Output the [X, Y] coordinate of the center of the cell containing the given text.  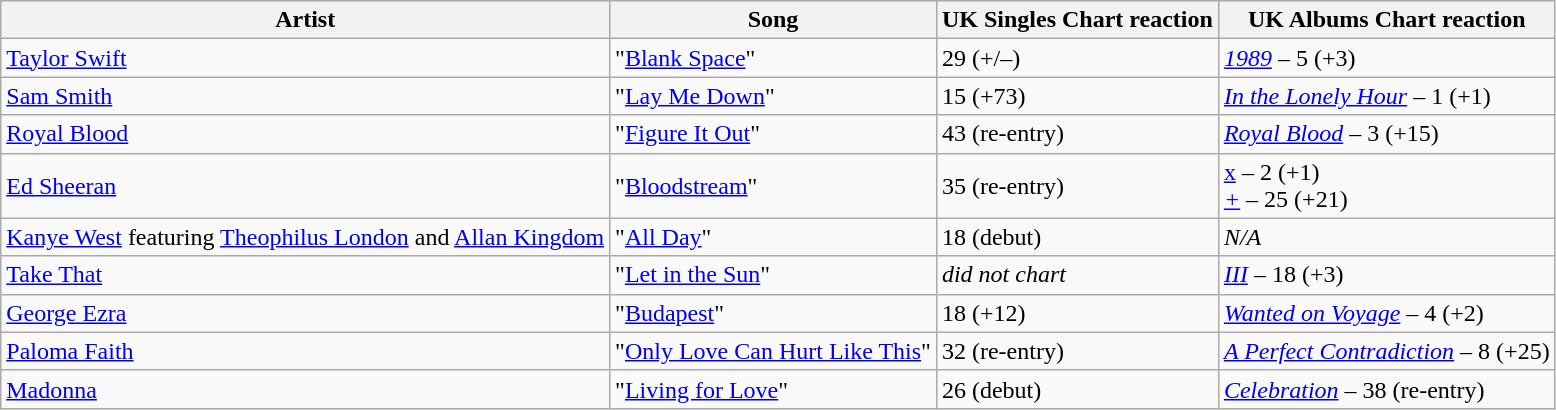
"All Day" [774, 237]
"Budapest" [774, 313]
Artist [306, 20]
In the Lonely Hour – 1 (+1) [1386, 96]
1989 – 5 (+3) [1386, 58]
Paloma Faith [306, 351]
Taylor Swift [306, 58]
"Lay Me Down" [774, 96]
George Ezra [306, 313]
Celebration – 38 (re-entry) [1386, 389]
Wanted on Voyage – 4 (+2) [1386, 313]
"Living for Love" [774, 389]
26 (debut) [1077, 389]
III – 18 (+3) [1386, 275]
43 (re-entry) [1077, 134]
Ed Sheeran [306, 186]
Song [774, 20]
"Let in the Sun" [774, 275]
Madonna [306, 389]
18 (+12) [1077, 313]
15 (+73) [1077, 96]
UK Singles Chart reaction [1077, 20]
29 (+/–) [1077, 58]
Take That [306, 275]
35 (re-entry) [1077, 186]
N/A [1386, 237]
"Only Love Can Hurt Like This" [774, 351]
32 (re-entry) [1077, 351]
"Blank Space" [774, 58]
Kanye West featuring Theophilus London and Allan Kingdom [306, 237]
did not chart [1077, 275]
UK Albums Chart reaction [1386, 20]
Sam Smith [306, 96]
"Figure It Out" [774, 134]
x – 2 (+1)+ – 25 (+21) [1386, 186]
A Perfect Contradiction – 8 (+25) [1386, 351]
Royal Blood [306, 134]
18 (debut) [1077, 237]
Royal Blood – 3 (+15) [1386, 134]
"Bloodstream" [774, 186]
